Pinpoint the cell where the given text exists, returning its [x, y] midpoint coordinate. 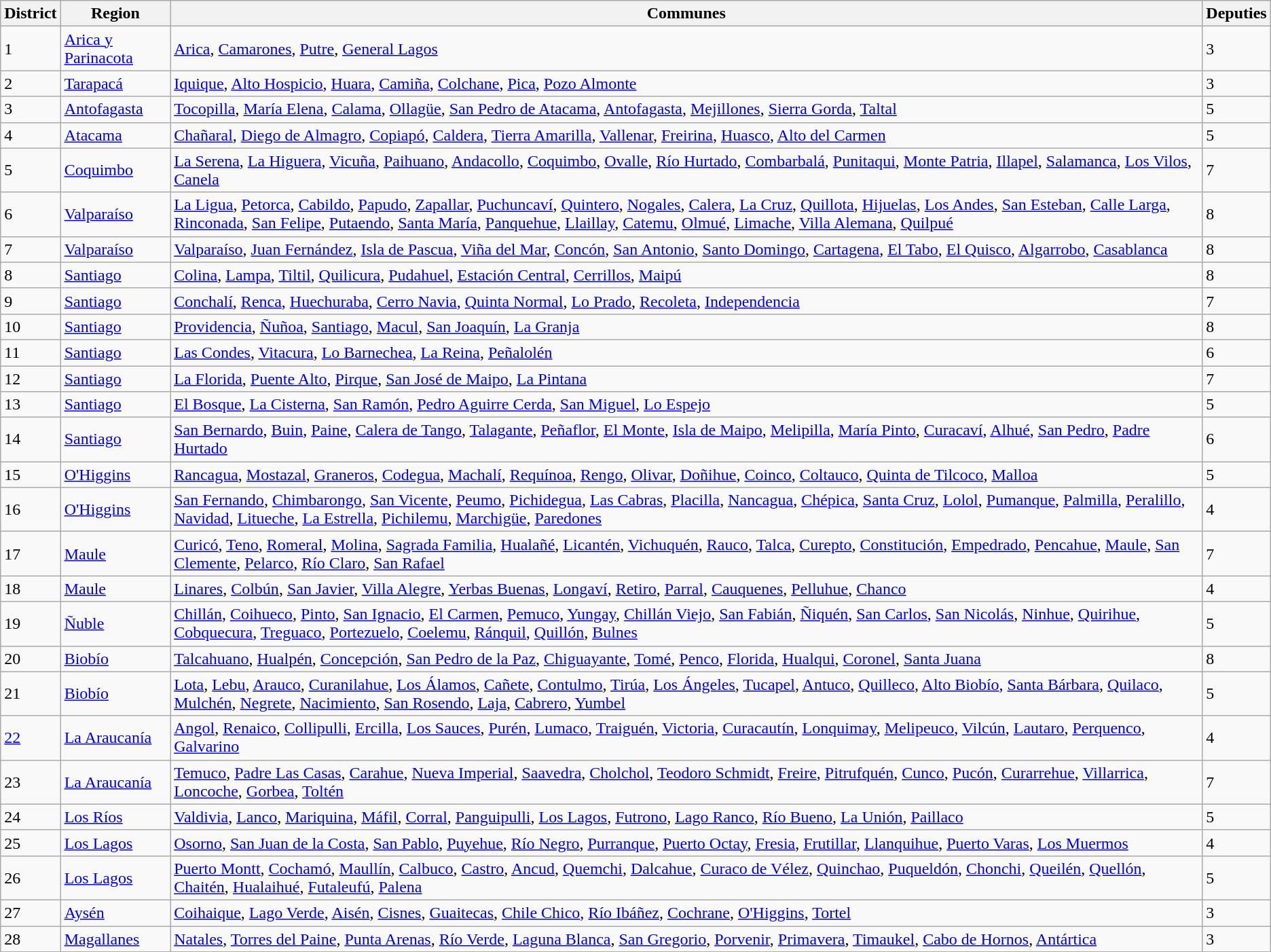
12 [31, 378]
24 [31, 817]
28 [31, 939]
Antofagasta [115, 109]
23 [31, 782]
20 [31, 659]
16 [31, 509]
10 [31, 327]
Communes [686, 14]
Natales, Torres del Paine, Punta Arenas, Río Verde, Laguna Blanca, San Gregorio, Porvenir, Primavera, Timaukel, Cabo de Hornos, Antártica [686, 939]
District [31, 14]
22 [31, 737]
Chañaral, Diego de Almagro, Copiapó, Caldera, Tierra Amarilla, Vallenar, Freirina, Huasco, Alto del Carmen [686, 135]
Aysén [115, 913]
El Bosque, La Cisterna, San Ramón, Pedro Aguirre Cerda, San Miguel, Lo Espejo [686, 405]
Coihaique, Lago Verde, Aisén, Cisnes, Guaitecas, Chile Chico, Río Ibáñez, Cochrane, O'Higgins, Tortel [686, 913]
14 [31, 440]
18 [31, 589]
Iquique, Alto Hospicio, Huara, Camiña, Colchane, Pica, Pozo Almonte [686, 84]
Arica, Camarones, Putre, General Lagos [686, 49]
Coquimbo [115, 170]
Las Condes, Vitacura, Lo Barnechea, La Reina, Peñalolén [686, 352]
17 [31, 554]
Valdivia, Lanco, Mariquina, Máfil, Corral, Panguipulli, Los Lagos, Futrono, Lago Ranco, Río Bueno, La Unión, Paillaco [686, 817]
Conchalí, Renca, Huechuraba, Cerro Navia, Quinta Normal, Lo Prado, Recoleta, Independencia [686, 301]
Magallanes [115, 939]
La Florida, Puente Alto, Pirque, San José de Maipo, La Pintana [686, 378]
2 [31, 84]
27 [31, 913]
Tocopilla, María Elena, Calama, Ollagüe, San Pedro de Atacama, Antofagasta, Mejillones, Sierra Gorda, Taltal [686, 109]
Providencia, Ñuñoa, Santiago, Macul, San Joaquín, La Granja [686, 327]
21 [31, 694]
Tarapacá [115, 84]
9 [31, 301]
15 [31, 475]
Los Ríos [115, 817]
Rancagua, Mostazal, Graneros, Codegua, Machalí, Requínoa, Rengo, Olivar, Doñihue, Coinco, Coltauco, Quinta de Tilcoco, Malloa [686, 475]
Atacama [115, 135]
Colina, Lampa, Tiltil, Quilicura, Pudahuel, Estación Central, Cerrillos, Maipú [686, 275]
19 [31, 623]
13 [31, 405]
1 [31, 49]
Talcahuano, Hualpén, Concepción, San Pedro de la Paz, Chiguayante, Tomé, Penco, Florida, Hualqui, Coronel, Santa Juana [686, 659]
11 [31, 352]
Deputies [1236, 14]
26 [31, 877]
Linares, Colbún, San Javier, Villa Alegre, Yerbas Buenas, Longaví, Retiro, Parral, Cauquenes, Pelluhue, Chanco [686, 589]
Osorno, San Juan de la Costa, San Pablo, Puyehue, Río Negro, Purranque, Puerto Octay, Fresia, Frutillar, Llanquihue, Puerto Varas, Los Muermos [686, 843]
Region [115, 14]
Arica y Parinacota [115, 49]
25 [31, 843]
Valparaíso, Juan Fernández, Isla de Pascua, Viña del Mar, Concón, San Antonio, Santo Domingo, Cartagena, El Tabo, El Quisco, Algarrobo, Casablanca [686, 249]
Ñuble [115, 623]
